Extract the [x, y] coordinate from the center of the cell holding the provided text.  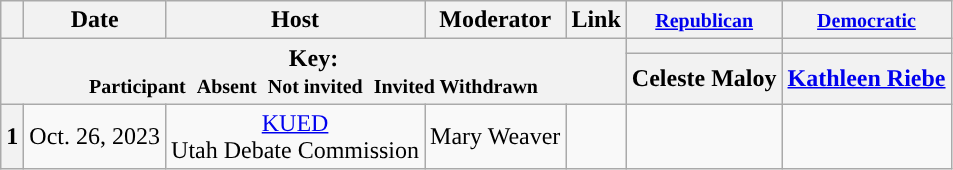
Host [296, 20]
Democratic [866, 20]
1 [12, 136]
Kathleen Riebe [866, 78]
KUEDUtah Debate Commission [296, 136]
Moderator [496, 20]
Link [596, 20]
Date [95, 20]
Celeste Maloy [704, 78]
Republican [704, 20]
Oct. 26, 2023 [95, 136]
Key: Participant Absent Not invited Invited Withdrawn [314, 72]
Mary Weaver [496, 136]
